Output the [x, y] coordinate of the center of the cell containing the given text.  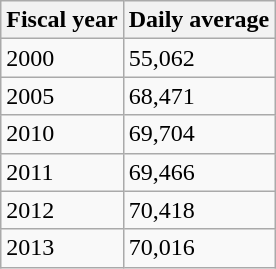
69,466 [199, 172]
Daily average [199, 20]
2013 [62, 248]
2005 [62, 96]
70,016 [199, 248]
2010 [62, 134]
2011 [62, 172]
69,704 [199, 134]
2000 [62, 58]
68,471 [199, 96]
2012 [62, 210]
Fiscal year [62, 20]
55,062 [199, 58]
70,418 [199, 210]
